From the cell containing the given text, extract its center point as [X, Y] coordinate. 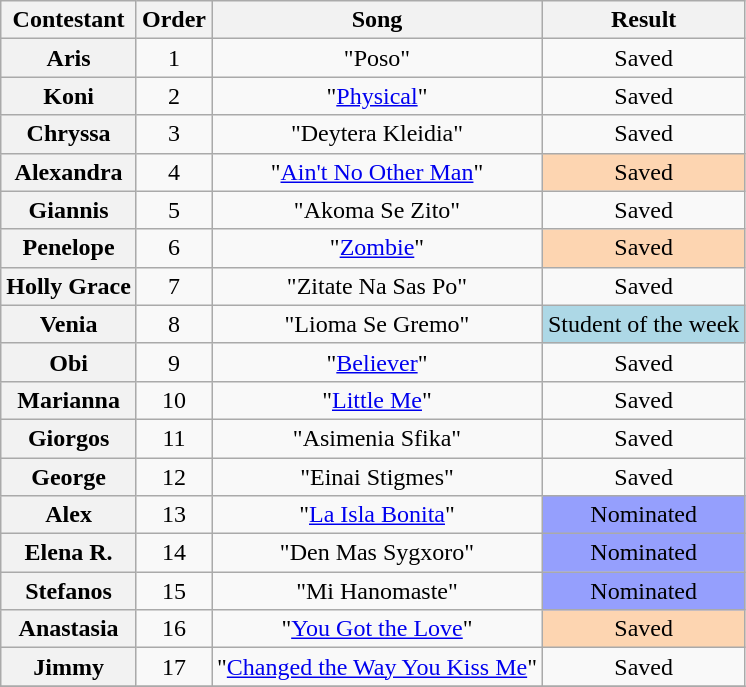
Order [174, 20]
George [69, 477]
"Little Me" [378, 400]
Aris [69, 58]
"Mi Hanomaste" [378, 591]
2 [174, 96]
1 [174, 58]
Obi [69, 362]
Chryssa [69, 134]
7 [174, 286]
15 [174, 591]
Holly Grace [69, 286]
Alexandra [69, 172]
Giorgos [69, 438]
"Poso" [378, 58]
"La Isla Bonita" [378, 515]
"You Got the Love" [378, 629]
5 [174, 210]
13 [174, 515]
Venia [69, 324]
"Lioma Se Gremo" [378, 324]
Student of the week [643, 324]
Marianna [69, 400]
"Zitate Na Sas Po" [378, 286]
17 [174, 667]
9 [174, 362]
"Den Mas Sygxoro" [378, 553]
Koni [69, 96]
6 [174, 248]
Contestant [69, 20]
"Physical" [378, 96]
"Akoma Se Zito" [378, 210]
Anastasia [69, 629]
Stefanos [69, 591]
10 [174, 400]
Alex [69, 515]
Song [378, 20]
"Changed the Way You Kiss Me" [378, 667]
"Ain't No Other Man" [378, 172]
"Believer" [378, 362]
Penelope [69, 248]
3 [174, 134]
Elena R. [69, 553]
"Zombie" [378, 248]
"Einai Stigmes" [378, 477]
Giannis [69, 210]
14 [174, 553]
"Deytera Kleidia" [378, 134]
Jimmy [69, 667]
12 [174, 477]
Result [643, 20]
11 [174, 438]
8 [174, 324]
"Asimenia Sfika" [378, 438]
4 [174, 172]
16 [174, 629]
